Return the [X, Y] coordinate for the center point of the cell that contains the specified text.  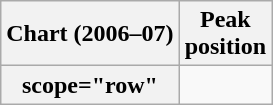
scope="row" [90, 85]
Chart (2006–07) [90, 34]
Peakposition [225, 34]
